Identify which cell holds the provided text, then report its (x, y) central coordinate. 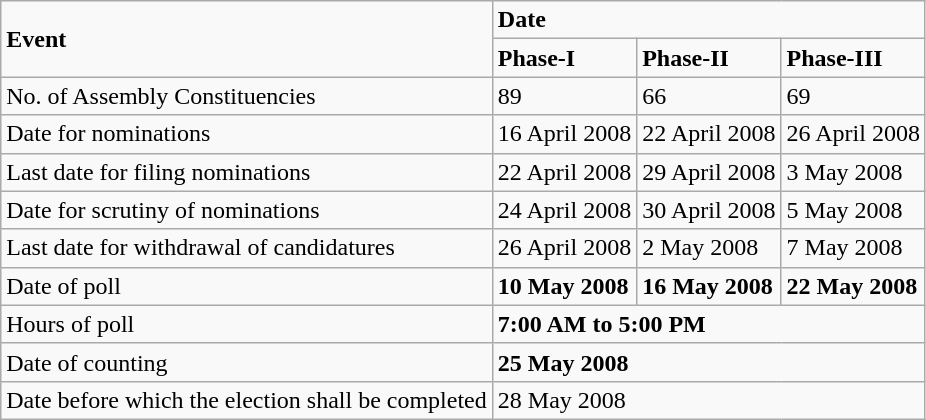
5 May 2008 (853, 210)
89 (564, 96)
Phase-III (853, 58)
69 (853, 96)
Hours of poll (247, 324)
10 May 2008 (564, 286)
Date for nominations (247, 134)
Phase-II (709, 58)
66 (709, 96)
Phase-I (564, 58)
25 May 2008 (708, 362)
No. of Assembly Constituencies (247, 96)
Date (708, 20)
Event (247, 39)
Date before which the election shall be completed (247, 400)
2 May 2008 (709, 248)
Date for scrutiny of nominations (247, 210)
29 April 2008 (709, 172)
7:00 AM to 5:00 PM (708, 324)
Date of counting (247, 362)
16 May 2008 (709, 286)
30 April 2008 (709, 210)
22 May 2008 (853, 286)
7 May 2008 (853, 248)
3 May 2008 (853, 172)
28 May 2008 (708, 400)
16 April 2008 (564, 134)
24 April 2008 (564, 210)
Date of poll (247, 286)
Last date for withdrawal of candidatures (247, 248)
Last date for filing nominations (247, 172)
